Return the (x, y) coordinate for the center point of the cell that contains the specified text.  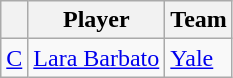
Lara Barbato (96, 58)
Team (199, 20)
Player (96, 20)
C (14, 58)
Yale (199, 58)
